Output the (x, y) coordinate of the center of the cell containing the given text.  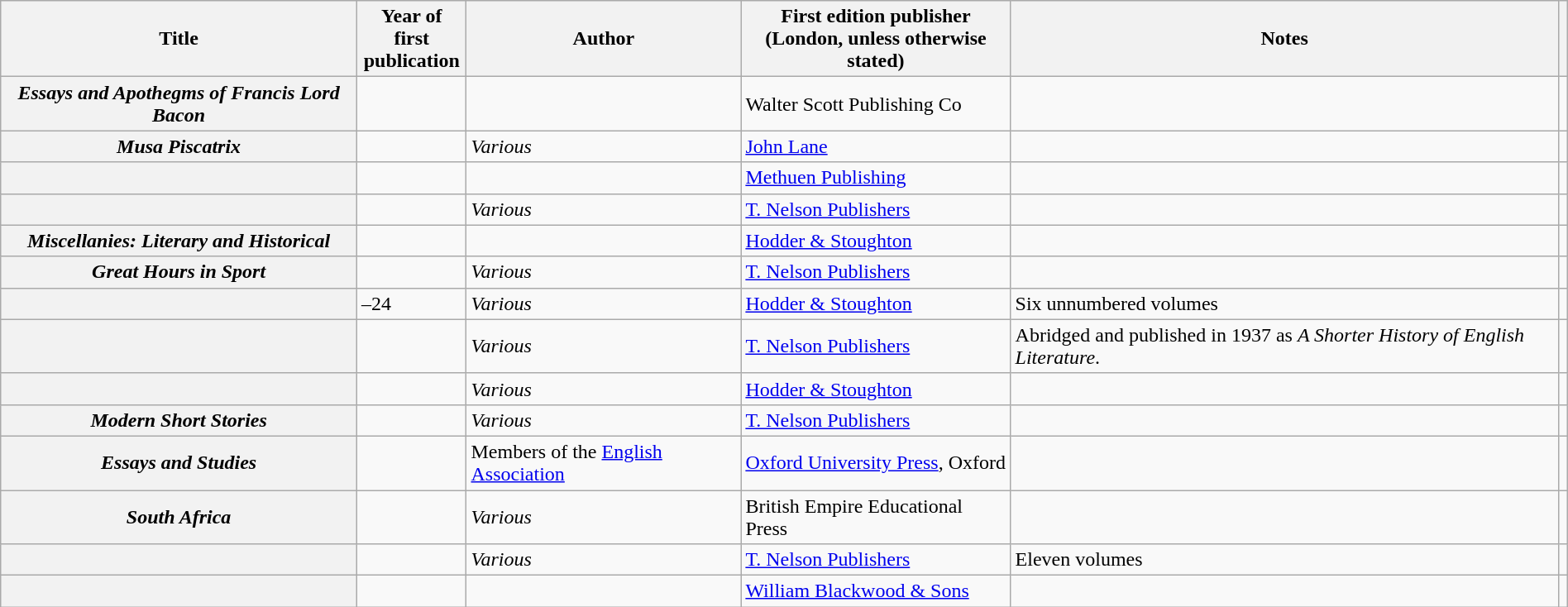
John Lane (876, 146)
William Blackwood & Sons (876, 591)
First edition publisher(London, unless otherwise stated) (876, 39)
Musa Piscatrix (179, 146)
–24 (411, 303)
Oxford University Press, Oxford (876, 463)
Walter Scott Publishing Co (876, 104)
Methuen Publishing (876, 178)
Great Hours in Sport (179, 272)
Essays and Apothegms of Francis Lord Bacon (179, 104)
Author (604, 39)
Abridged and published in 1937 as A Shorter History of English Literature. (1284, 346)
Miscellanies: Literary and Historical (179, 241)
Year of firstpublication (411, 39)
Notes (1284, 39)
Six unnumbered volumes (1284, 303)
South Africa (179, 516)
Modern Short Stories (179, 420)
British Empire Educational Press (876, 516)
Essays and Studies (179, 463)
Eleven volumes (1284, 560)
Title (179, 39)
Members of the English Association (604, 463)
